Detect which cell encompasses the target text, then output its [X, Y] center coordinate. 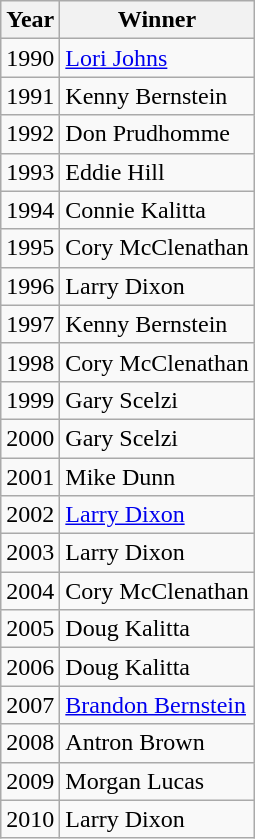
Year [30, 20]
2007 [30, 705]
2006 [30, 667]
1995 [30, 248]
1996 [30, 286]
1993 [30, 172]
Don Prudhomme [157, 134]
Winner [157, 20]
Lori Johns [157, 58]
1991 [30, 96]
2003 [30, 553]
Morgan Lucas [157, 781]
2004 [30, 591]
Antron Brown [157, 743]
Connie Kalitta [157, 210]
1998 [30, 362]
2008 [30, 743]
Brandon Bernstein [157, 705]
2009 [30, 781]
2002 [30, 515]
Eddie Hill [157, 172]
Mike Dunn [157, 477]
1999 [30, 400]
1994 [30, 210]
1997 [30, 324]
1992 [30, 134]
2001 [30, 477]
1990 [30, 58]
2000 [30, 438]
2005 [30, 629]
2010 [30, 819]
